Determine the [X, Y] coordinate at the center of the cell enclosing the given text.  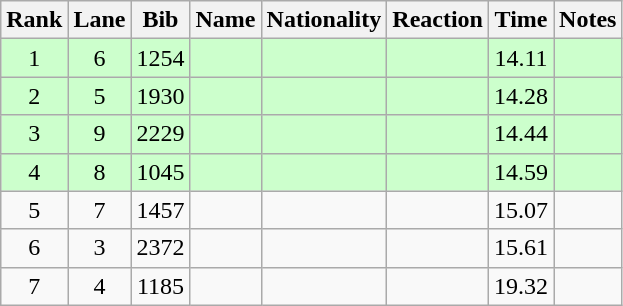
1254 [160, 58]
Rank [34, 20]
Reaction [438, 20]
19.32 [520, 286]
1 [34, 58]
2372 [160, 248]
14.59 [520, 172]
1930 [160, 96]
14.28 [520, 96]
8 [100, 172]
2 [34, 96]
2229 [160, 134]
1045 [160, 172]
14.44 [520, 134]
14.11 [520, 58]
Nationality [324, 20]
1185 [160, 286]
Lane [100, 20]
15.07 [520, 210]
Bib [160, 20]
Time [520, 20]
15.61 [520, 248]
1457 [160, 210]
Notes [588, 20]
9 [100, 134]
Name [226, 20]
